Extract the [x, y] coordinate from the center of the cell holding the provided text.  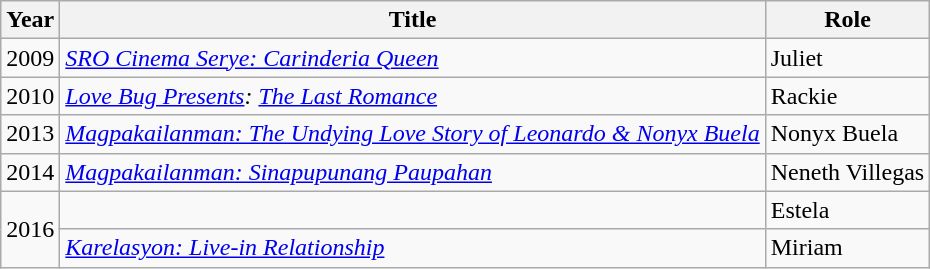
Nonyx Buela [847, 134]
Karelasyon: Live-in Relationship [412, 248]
Title [412, 20]
2014 [30, 172]
Magpakailanman: Sinapupunang Paupahan [412, 172]
Estela [847, 210]
Juliet [847, 58]
Neneth Villegas [847, 172]
Role [847, 20]
Year [30, 20]
SRO Cinema Serye: Carinderia Queen [412, 58]
Rackie [847, 96]
2016 [30, 229]
2009 [30, 58]
Love Bug Presents: The Last Romance [412, 96]
Miriam [847, 248]
2010 [30, 96]
Magpakailanman: The Undying Love Story of Leonardo & Nonyx Buela [412, 134]
2013 [30, 134]
